From the cell containing the given text, extract its center point as (X, Y) coordinate. 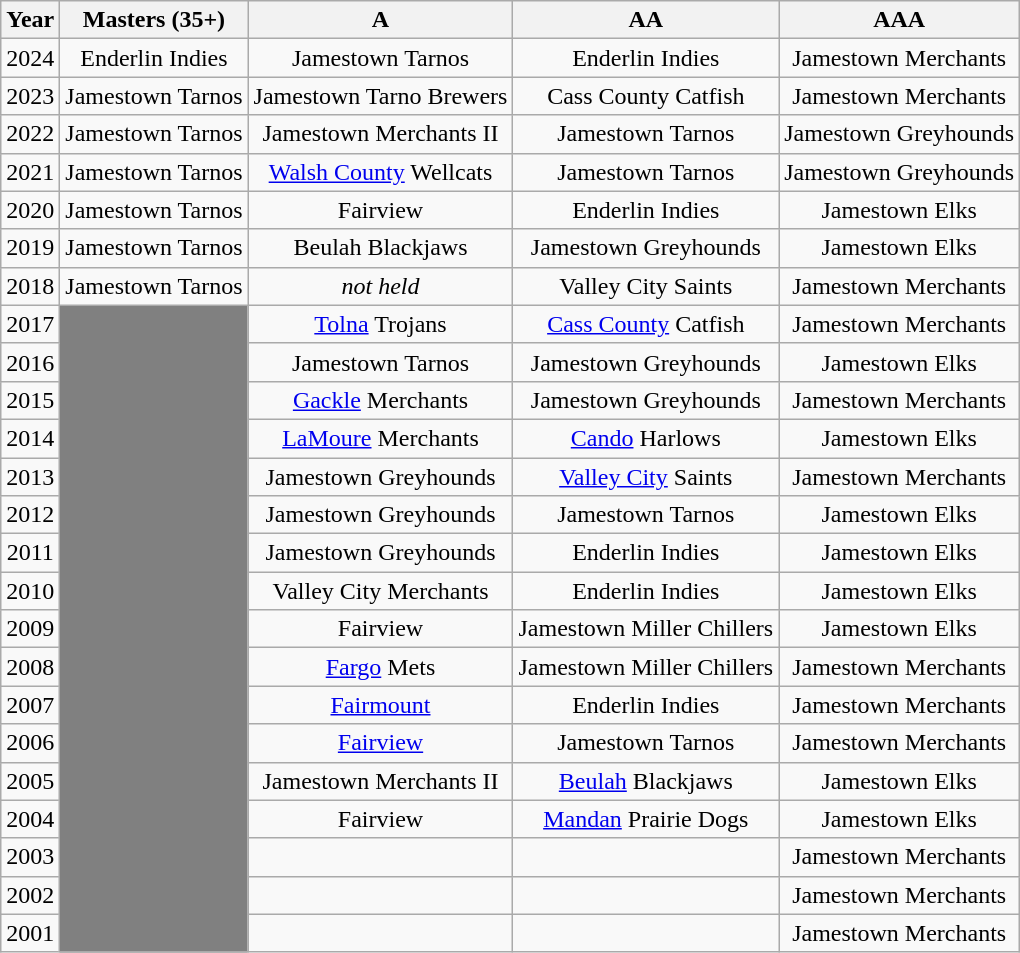
2005 (30, 781)
2001 (30, 933)
Masters (35+) (154, 20)
Mandan Prairie Dogs (646, 819)
AA (646, 20)
2012 (30, 515)
2023 (30, 96)
2006 (30, 743)
A (380, 20)
2022 (30, 134)
AAA (900, 20)
2024 (30, 58)
2016 (30, 362)
Year (30, 20)
Valley City Merchants (380, 591)
not held (380, 286)
Walsh County Wellcats (380, 172)
2015 (30, 400)
Cando Harlows (646, 438)
2004 (30, 819)
2008 (30, 667)
2017 (30, 324)
2010 (30, 591)
2020 (30, 210)
2003 (30, 857)
2021 (30, 172)
2002 (30, 895)
2009 (30, 629)
2019 (30, 248)
2013 (30, 477)
Fairmount (380, 705)
LaMoure Merchants (380, 438)
Tolna Trojans (380, 324)
2018 (30, 286)
2007 (30, 705)
2014 (30, 438)
Gackle Merchants (380, 400)
Jamestown Tarno Brewers (380, 96)
2011 (30, 553)
Fargo Mets (380, 667)
